Return [x, y] of the center of cell containing provided text 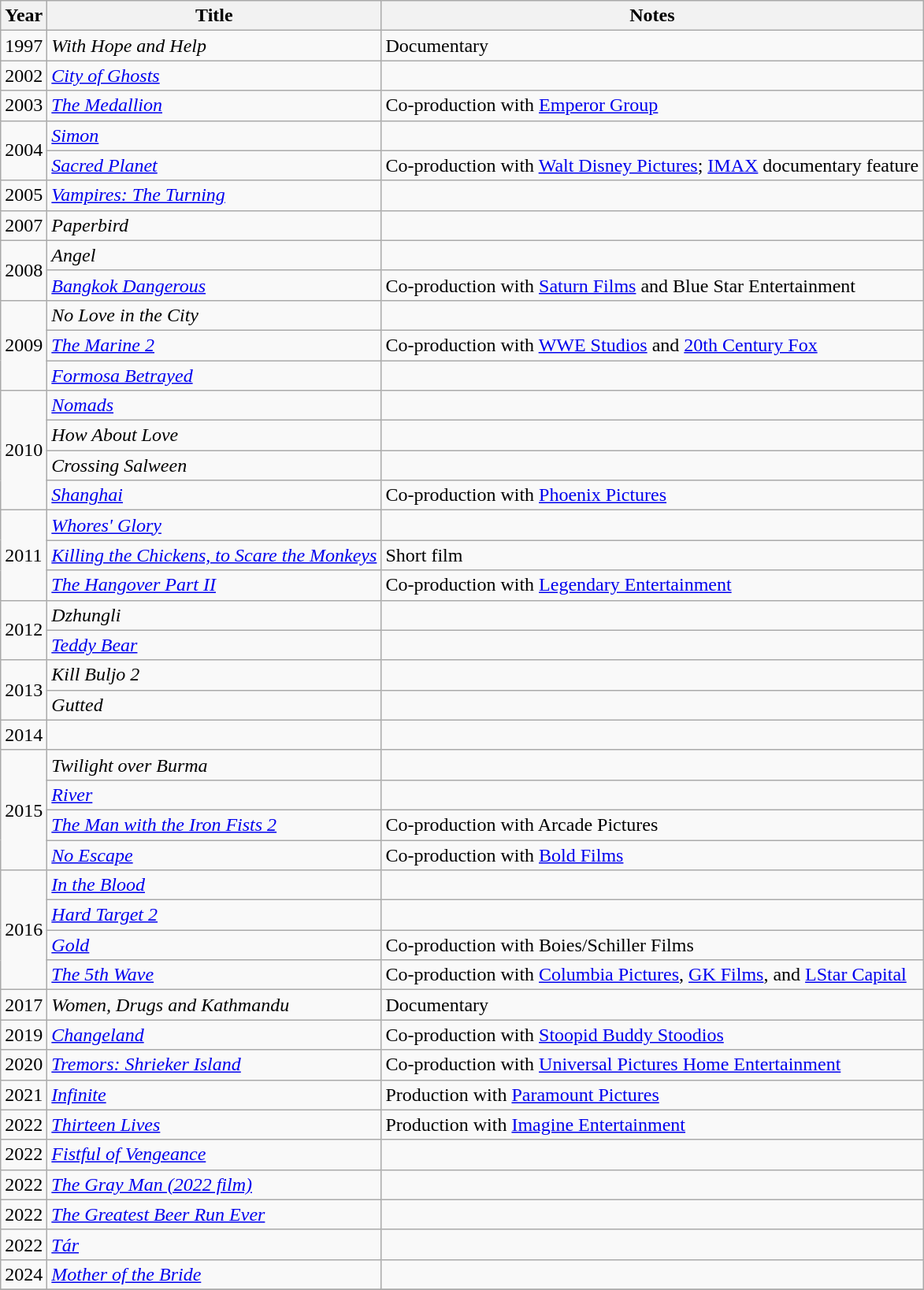
2024 [24, 1274]
Co-production with Stoopid Buddy Stoodios [652, 1035]
Year [24, 16]
Production with Imagine Entertainment [652, 1125]
2004 [24, 150]
2015 [24, 810]
Dzhungli [214, 615]
Vampires: The Turning [214, 195]
Production with Paramount Pictures [652, 1095]
Co-production with Bold Films [652, 854]
Co-production with Columbia Pictures, GK Films, and LStar Capital [652, 975]
Tremors: Shrieker Island [214, 1065]
River [214, 795]
Gutted [214, 705]
2007 [24, 225]
Title [214, 16]
In the Blood [214, 885]
Whores' Glory [214, 525]
Crossing Salween [214, 465]
The Man with the Iron Fists 2 [214, 825]
Co-production with Universal Pictures Home Entertainment [652, 1065]
2017 [24, 1005]
2016 [24, 930]
Sacred Planet [214, 165]
The 5th Wave [214, 975]
Changeland [214, 1035]
2021 [24, 1095]
Fistful of Vengeance [214, 1155]
The Marine 2 [214, 345]
The Greatest Beer Run Ever [214, 1214]
Co-production with Arcade Pictures [652, 825]
2019 [24, 1035]
Tár [214, 1244]
Kill Buljo 2 [214, 675]
2014 [24, 735]
No Love in the City [214, 315]
Thirteen Lives [214, 1125]
2012 [24, 630]
Co-production with Boies/Schiller Films [652, 945]
Teddy Bear [214, 645]
City of Ghosts [214, 76]
2020 [24, 1065]
How About Love [214, 436]
The Medallion [214, 106]
1997 [24, 46]
Gold [214, 945]
Infinite [214, 1095]
Co-production with Legendary Entertainment [652, 585]
With Hope and Help [214, 46]
Co-production with Phoenix Pictures [652, 495]
No Escape [214, 854]
2005 [24, 195]
Co-production with Emperor Group [652, 106]
Co-production with Saturn Films and Blue Star Entertainment [652, 285]
Co-production with Walt Disney Pictures; IMAX documentary feature [652, 165]
Shanghai [214, 495]
2010 [24, 450]
2008 [24, 270]
2009 [24, 345]
Simon [214, 135]
The Hangover Part II [214, 585]
Twilight over Burma [214, 765]
Formosa Betrayed [214, 376]
Bangkok Dangerous [214, 285]
2003 [24, 106]
Angel [214, 255]
Paperbird [214, 225]
Mother of the Bride [214, 1274]
Short film [652, 555]
The Gray Man (2022 film) [214, 1184]
Notes [652, 16]
2002 [24, 76]
2011 [24, 555]
Women, Drugs and Kathmandu [214, 1005]
Co-production with WWE Studios and 20th Century Fox [652, 345]
Killing the Chickens, to Scare the Monkeys [214, 555]
Nomads [214, 406]
Hard Target 2 [214, 915]
2013 [24, 690]
